Locate the cell with the specified text and output its [x, y] center coordinate. 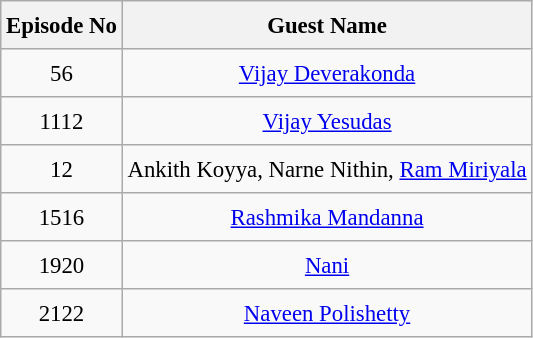
1516 [62, 217]
56 [62, 73]
Nani [327, 265]
Vijay Deverakonda [327, 73]
Guest Name [327, 25]
Rashmika Mandanna [327, 217]
Episode No [62, 25]
2122 [62, 314]
1920 [62, 265]
1112 [62, 121]
12 [62, 169]
Vijay Yesudas [327, 121]
Ankith Koyya, Narne Nithin, Ram Miriyala [327, 169]
Naveen Polishetty [327, 314]
